Detect which cell encompasses the target text, then output its (x, y) center coordinate. 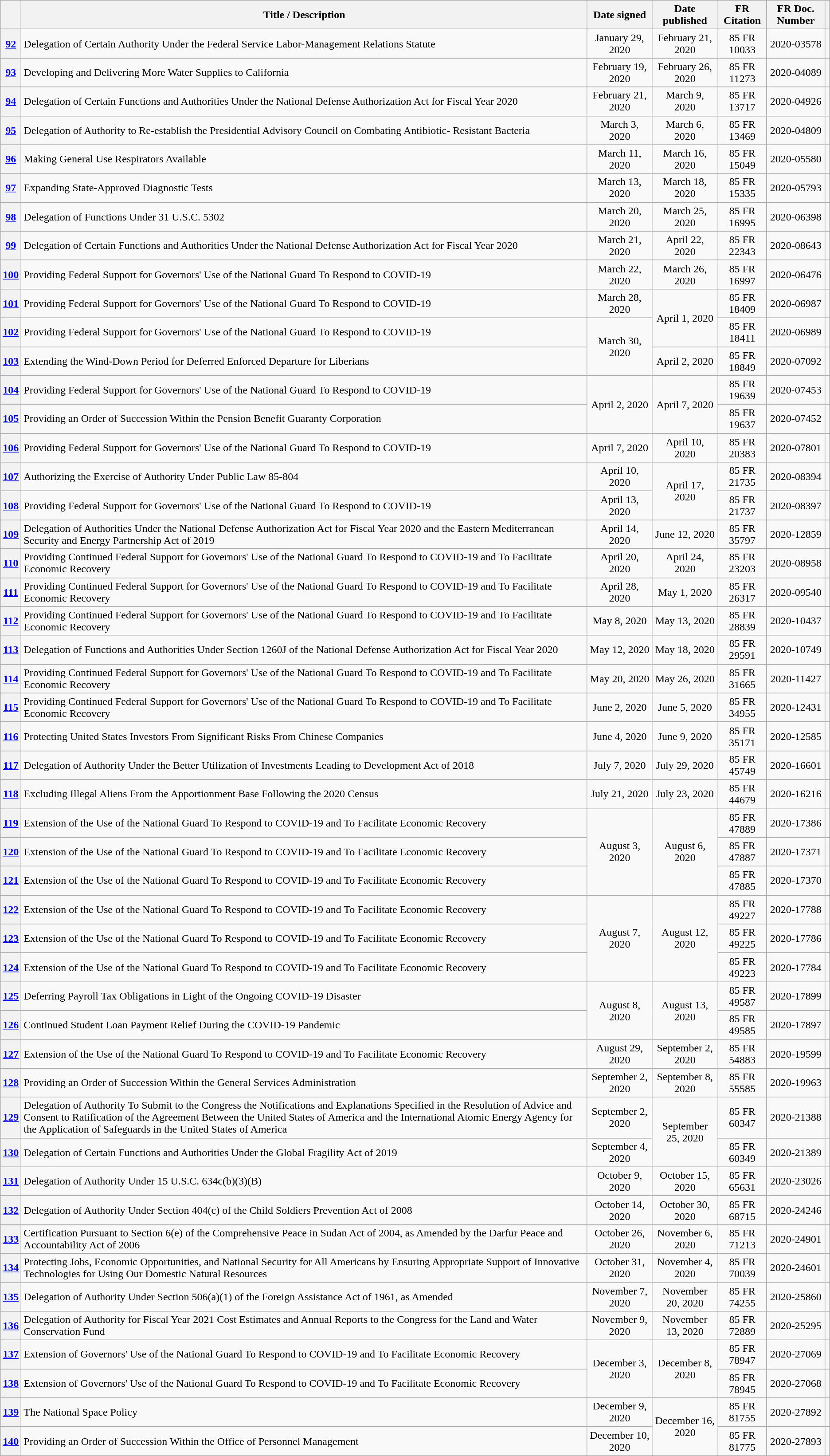
February 26, 2020 (685, 73)
123 (11, 939)
2020-17788 (795, 909)
November 4, 2020 (685, 1268)
2020-17371 (795, 852)
112 (11, 621)
85 FR 20383 (742, 448)
November 7, 2020 (619, 1296)
2020-16601 (795, 765)
109 (11, 534)
May 12, 2020 (619, 649)
85 FR 19637 (742, 419)
Delegation of Authority Under the Better Utilization of Investments Leading to Development Act of 2018 (304, 765)
122 (11, 909)
94 (11, 101)
85 FR 70039 (742, 1268)
Delegation of Authority Under Section 506(a)(1) of the Foreign Assistance Act of 1961, as Amended (304, 1296)
85 FR 65631 (742, 1181)
95 (11, 130)
Delegation of Authority for Fiscal Year 2021 Cost Estimates and Annual Reports to the Congress for the Land and Water Conservation Fund (304, 1326)
June 4, 2020 (619, 736)
October 15, 2020 (685, 1181)
2020-12859 (795, 534)
October 14, 2020 (619, 1210)
Making General Use Respirators Available (304, 159)
106 (11, 448)
Delegation of Functions Under 31 U.S.C. 5302 (304, 216)
2020-17386 (795, 822)
2020-04809 (795, 130)
Authorizing the Exercise of Authority Under Public Law 85-804 (304, 476)
85 FR 72889 (742, 1326)
85 FR 19639 (742, 390)
December 16, 2020 (685, 1427)
Certification Pursuant to Section 6(e) of the Comprehensive Peace in Sudan Act of 2004, as Amended by the Darfur Peace and Accountability Act of 2006 (304, 1239)
85 FR 81755 (742, 1413)
2020-11427 (795, 679)
March 22, 2020 (619, 274)
April 20, 2020 (619, 563)
85 FR 18411 (742, 332)
85 FR 21735 (742, 476)
85 FR 54883 (742, 1054)
Delegation of Authority Under 15 U.S.C. 634c(b)(3)(B) (304, 1181)
85 FR 49225 (742, 939)
2020-27068 (795, 1383)
March 6, 2020 (685, 130)
Date signed (619, 15)
85 FR 81775 (742, 1441)
85 FR 26317 (742, 592)
August 6, 2020 (685, 852)
102 (11, 332)
85 FR 13717 (742, 101)
85 FR 31665 (742, 679)
Excluding Illegal Aliens From the Apportionment Base Following the 2020 Census (304, 794)
Providing an Order of Succession Within the Office of Personnel Management (304, 1441)
Date published (685, 15)
124 (11, 967)
2020-17784 (795, 967)
December 3, 2020 (619, 1369)
Delegation of Certain Functions and Authorities Under the Global Fragility Act of 2019 (304, 1153)
127 (11, 1054)
September 8, 2020 (685, 1082)
2020-06476 (795, 274)
2020-05793 (795, 188)
2020-27893 (795, 1441)
85 FR 34955 (742, 707)
131 (11, 1181)
FR Citation (742, 15)
April 13, 2020 (619, 506)
137 (11, 1355)
July 29, 2020 (685, 765)
April 28, 2020 (619, 592)
August 13, 2020 (685, 1011)
97 (11, 188)
2020-07452 (795, 419)
108 (11, 506)
101 (11, 303)
Delegation of Functions and Authorities Under Section 1260J of the National Defense Authorization Act for Fiscal Year 2020 (304, 649)
2020-10749 (795, 649)
April 22, 2020 (685, 246)
117 (11, 765)
June 9, 2020 (685, 736)
105 (11, 419)
2020-05580 (795, 159)
85 FR 16997 (742, 274)
November 6, 2020 (685, 1239)
Expanding State-Approved Diagnostic Tests (304, 188)
March 3, 2020 (619, 130)
December 8, 2020 (685, 1369)
138 (11, 1383)
Protecting United States Investors From Significant Risks From Chinese Companies (304, 736)
November 9, 2020 (619, 1326)
2020-06989 (795, 332)
May 8, 2020 (619, 621)
May 26, 2020 (685, 679)
March 28, 2020 (619, 303)
January 29, 2020 (619, 43)
2020-17897 (795, 1025)
2020-08958 (795, 563)
2020-12585 (795, 736)
96 (11, 159)
February 19, 2020 (619, 73)
134 (11, 1268)
Delegation of Authority Under Section 404(c) of the Child Soldiers Prevention Act of 2008 (304, 1210)
November 20, 2020 (685, 1296)
March 16, 2020 (685, 159)
85 FR 35797 (742, 534)
85 FR 45749 (742, 765)
September 25, 2020 (685, 1132)
Deferring Payroll Tax Obligations in Light of the Ongoing COVID-19 Disaster (304, 996)
October 30, 2020 (685, 1210)
85 FR 16995 (742, 216)
85 FR 55585 (742, 1082)
Providing an Order of Succession Within the General Services Administration (304, 1082)
111 (11, 592)
March 25, 2020 (685, 216)
December 10, 2020 (619, 1441)
85 FR 49223 (742, 967)
85 FR 68715 (742, 1210)
March 13, 2020 (619, 188)
92 (11, 43)
2020-24601 (795, 1268)
85 FR 44679 (742, 794)
85 FR 18849 (742, 361)
85 FR 15049 (742, 159)
2020-24901 (795, 1239)
85 FR 60349 (742, 1153)
85 FR 23203 (742, 563)
July 21, 2020 (619, 794)
May 20, 2020 (619, 679)
2020-17899 (795, 996)
Title / Description (304, 15)
85 FR 11273 (742, 73)
110 (11, 563)
132 (11, 1210)
98 (11, 216)
2020-17786 (795, 939)
March 18, 2020 (685, 188)
126 (11, 1025)
85 FR 13469 (742, 130)
130 (11, 1153)
107 (11, 476)
136 (11, 1326)
June 2, 2020 (619, 707)
85 FR 47885 (742, 881)
99 (11, 246)
116 (11, 736)
The National Space Policy (304, 1413)
93 (11, 73)
140 (11, 1441)
85 FR 35171 (742, 736)
Delegation of Authority to Re-establish the Presidential Advisory Council on Combating Antibiotic- Resistant Bacteria (304, 130)
March 11, 2020 (619, 159)
May 13, 2020 (685, 621)
July 23, 2020 (685, 794)
April 24, 2020 (685, 563)
85 FR 49587 (742, 996)
April 14, 2020 (619, 534)
85 FR 22343 (742, 246)
2020-07453 (795, 390)
85 FR 28839 (742, 621)
2020-04926 (795, 101)
85 FR 71213 (742, 1239)
2020-27892 (795, 1413)
March 21, 2020 (619, 246)
March 26, 2020 (685, 274)
August 8, 2020 (619, 1011)
October 31, 2020 (619, 1268)
October 9, 2020 (619, 1181)
June 12, 2020 (685, 534)
2020-09540 (795, 592)
Developing and Delivering More Water Supplies to California (304, 73)
104 (11, 390)
2020-21388 (795, 1118)
March 9, 2020 (685, 101)
114 (11, 679)
Extending the Wind-Down Period for Deferred Enforced Departure for Liberians (304, 361)
2020-07801 (795, 448)
2020-12431 (795, 707)
September 4, 2020 (619, 1153)
125 (11, 996)
2020-21389 (795, 1153)
85 FR 21737 (742, 506)
2020-19963 (795, 1082)
2020-17370 (795, 881)
2020-24246 (795, 1210)
85 FR 15335 (742, 188)
March 30, 2020 (619, 346)
2020-06398 (795, 216)
2020-03578 (795, 43)
November 13, 2020 (685, 1326)
129 (11, 1118)
2020-08643 (795, 246)
85 FR 10033 (742, 43)
118 (11, 794)
July 7, 2020 (619, 765)
2020-23026 (795, 1181)
85 FR 29591 (742, 649)
85 FR 74255 (742, 1296)
October 26, 2020 (619, 1239)
128 (11, 1082)
139 (11, 1413)
August 12, 2020 (685, 939)
103 (11, 361)
FR Doc. Number (795, 15)
2020-04089 (795, 73)
2020-25860 (795, 1296)
2020-27069 (795, 1355)
Delegation of Certain Authority Under the Federal Service Labor-Management Relations Statute (304, 43)
85 FR 78947 (742, 1355)
133 (11, 1239)
2020-25295 (795, 1326)
2020-08394 (795, 476)
April 1, 2020 (685, 318)
85 FR 49227 (742, 909)
85 FR 18409 (742, 303)
August 29, 2020 (619, 1054)
113 (11, 649)
119 (11, 822)
85 FR 47889 (742, 822)
May 18, 2020 (685, 649)
85 FR 60347 (742, 1118)
Providing an Order of Succession Within the Pension Benefit Guaranty Corporation (304, 419)
135 (11, 1296)
May 1, 2020 (685, 592)
115 (11, 707)
121 (11, 881)
Continued Student Loan Payment Relief During the COVID-19 Pandemic (304, 1025)
2020-10437 (795, 621)
2020-19599 (795, 1054)
85 FR 78945 (742, 1383)
March 20, 2020 (619, 216)
April 17, 2020 (685, 491)
December 9, 2020 (619, 1413)
August 3, 2020 (619, 852)
85 FR 47887 (742, 852)
August 7, 2020 (619, 939)
2020-16216 (795, 794)
85 FR 49585 (742, 1025)
June 5, 2020 (685, 707)
2020-06987 (795, 303)
2020-08397 (795, 506)
2020-07092 (795, 361)
120 (11, 852)
100 (11, 274)
